Find where the given text appears and provide that cell's center as [X, Y] coordinate. 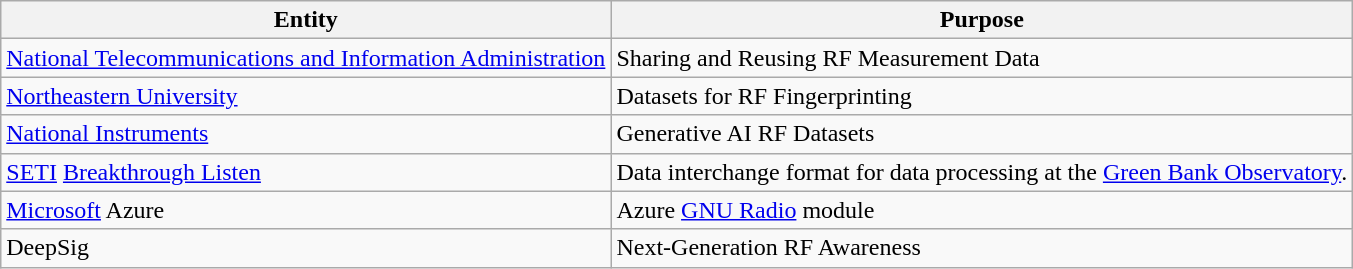
SETI Breakthrough Listen [306, 172]
DeepSig [306, 248]
Generative AI RF Datasets [982, 134]
Data interchange format for data processing at the Green Bank Observatory. [982, 172]
Datasets for RF Fingerprinting [982, 96]
Northeastern University [306, 96]
Next-Generation RF Awareness [982, 248]
National Instruments [306, 134]
Microsoft Azure [306, 210]
National Telecommunications and Information Administration [306, 58]
Azure GNU Radio module [982, 210]
Purpose [982, 20]
Sharing and Reusing RF Measurement Data [982, 58]
Entity [306, 20]
